Locate the cell with the specified text and output its [x, y] center coordinate. 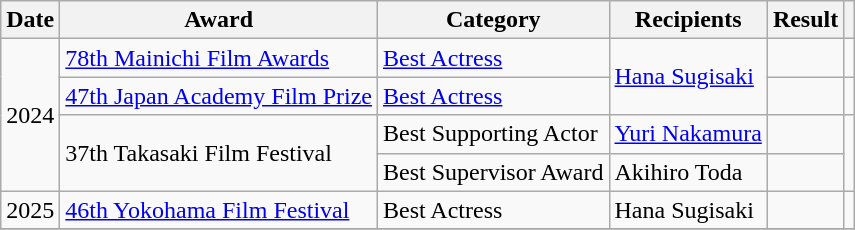
78th Mainichi Film Awards [219, 58]
Best Supervisor Award [493, 172]
46th Yokohama Film Festival [219, 210]
2025 [30, 210]
47th Japan Academy Film Prize [219, 96]
2024 [30, 115]
Result [805, 20]
Recipients [688, 20]
Date [30, 20]
Yuri Nakamura [688, 134]
Award [219, 20]
Akihiro Toda [688, 172]
Category [493, 20]
37th Takasaki Film Festival [219, 153]
Best Supporting Actor [493, 134]
